Locate the cell with the specified text and output its (x, y) center coordinate. 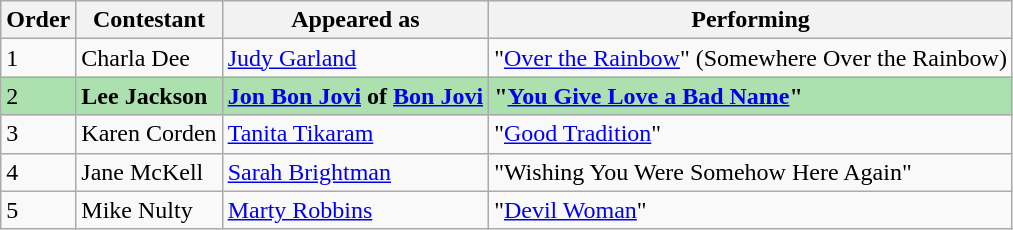
"Wishing You Were Somehow Here Again" (751, 172)
Contestant (149, 20)
Lee Jackson (149, 96)
Karen Corden (149, 134)
Order (38, 20)
Tanita Tikaram (355, 134)
Jon Bon Jovi of Bon Jovi (355, 96)
3 (38, 134)
2 (38, 96)
Sarah Brightman (355, 172)
Marty Robbins (355, 210)
1 (38, 58)
Judy Garland (355, 58)
Charla Dee (149, 58)
"You Give Love a Bad Name" (751, 96)
"Devil Woman" (751, 210)
Appeared as (355, 20)
4 (38, 172)
Performing (751, 20)
"Over the Rainbow" (Somewhere Over the Rainbow) (751, 58)
"Good Tradition" (751, 134)
Jane McKell (149, 172)
Mike Nulty (149, 210)
5 (38, 210)
